Return the [X, Y] coordinate for the center point of the cell that contains the specified text.  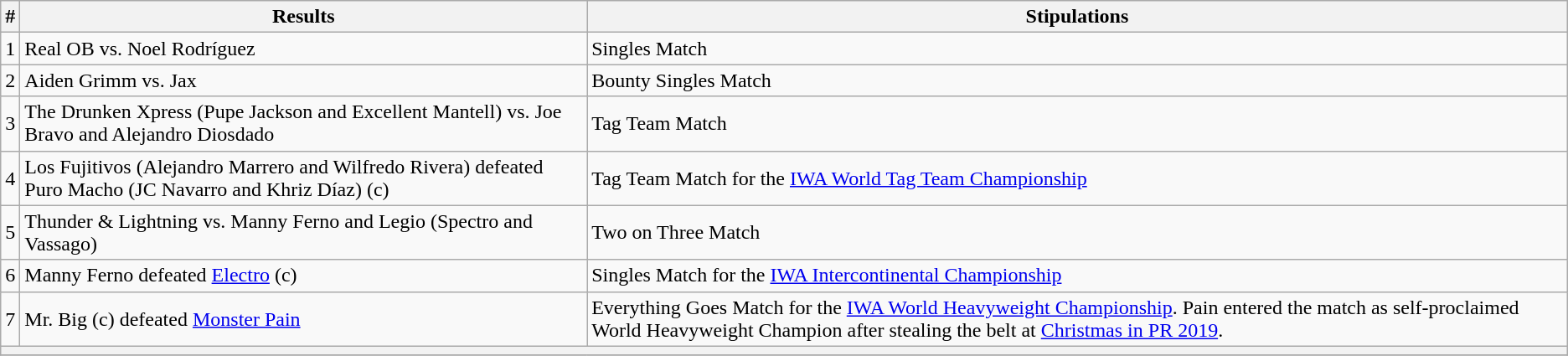
Results [303, 17]
Los Fujitivos (Alejandro Marrero and Wilfredo Rivera) defeated Puro Macho (JC Navarro and Khriz Díaz) (c) [303, 178]
Tag Team Match [1077, 124]
# [10, 17]
Thunder & Lightning vs. Manny Ferno and Legio (Spectro and Vassago) [303, 233]
Aiden Grimm vs. Jax [303, 80]
1 [10, 49]
Singles Match for the IWA Intercontinental Championship [1077, 276]
6 [10, 276]
5 [10, 233]
2 [10, 80]
Manny Ferno defeated Electro (c) [303, 276]
Two on Three Match [1077, 233]
Mr. Big (c) defeated Monster Pain [303, 318]
Tag Team Match for the IWA World Tag Team Championship [1077, 178]
7 [10, 318]
3 [10, 124]
Real OB vs. Noel Rodríguez [303, 49]
Bounty Singles Match [1077, 80]
4 [10, 178]
Stipulations [1077, 17]
Singles Match [1077, 49]
The Drunken Xpress (Pupe Jackson and Excellent Mantell) vs. Joe Bravo and Alejandro Diosdado [303, 124]
